Determine the [X, Y] coordinate at the center of the cell enclosing the given text.  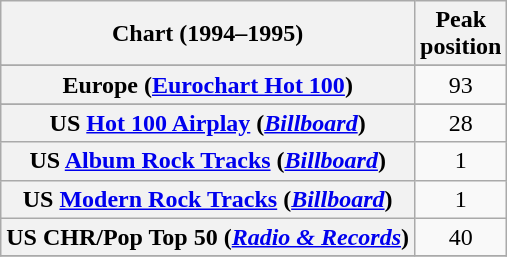
Chart (1994–1995) [208, 34]
93 [461, 85]
Europe (Eurochart Hot 100) [208, 85]
40 [461, 237]
US Album Rock Tracks (Billboard) [208, 161]
US Hot 100 Airplay (Billboard) [208, 123]
US Modern Rock Tracks (Billboard) [208, 199]
28 [461, 123]
Peakposition [461, 34]
US CHR/Pop Top 50 (Radio & Records) [208, 237]
